Scan for the cell matching the given text and deliver its (x, y) coordinate at center. 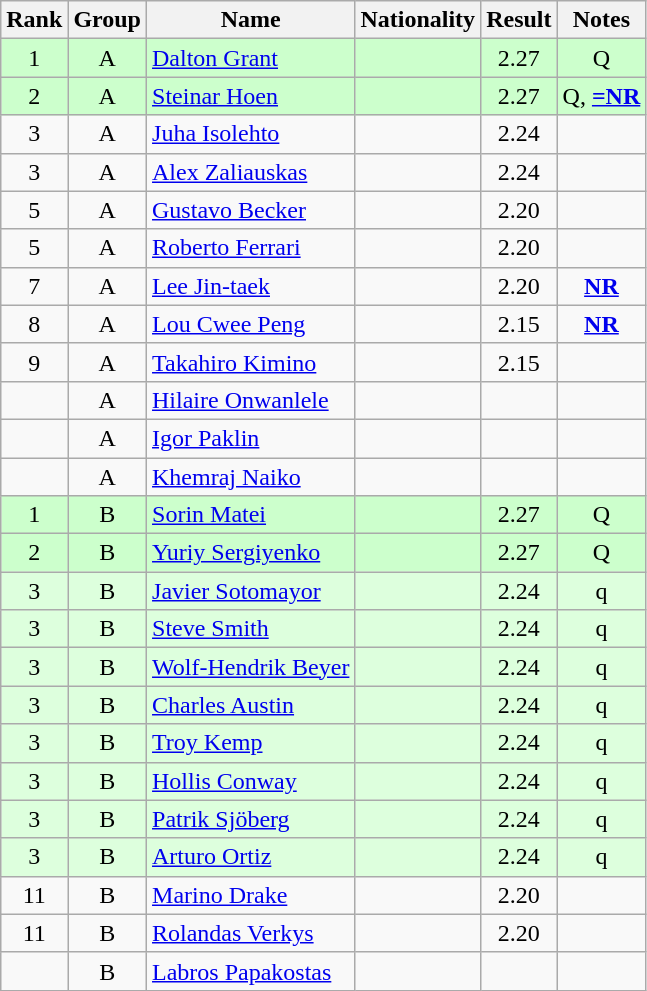
Javier Sotomayor (251, 591)
Khemraj Naiko (251, 477)
Lou Cwee Peng (251, 324)
Dalton Grant (251, 58)
Charles Austin (251, 705)
Labros Papakostas (251, 971)
Lee Jin-taek (251, 286)
Rolandas Verkys (251, 933)
Takahiro Kimino (251, 362)
Group (108, 20)
Hollis Conway (251, 781)
Wolf-Hendrik Beyer (251, 667)
Steinar Hoen (251, 96)
Name (251, 20)
Arturo Ortiz (251, 857)
Patrik Sjöberg (251, 819)
Roberto Ferrari (251, 248)
Rank (34, 20)
Sorin Matei (251, 515)
Nationality (418, 20)
Igor Paklin (251, 438)
Result (519, 20)
9 (34, 362)
Gustavo Becker (251, 210)
Juha Isolehto (251, 134)
7 (34, 286)
Yuriy Sergiyenko (251, 553)
Steve Smith (251, 629)
Alex Zaliauskas (251, 172)
Hilaire Onwanlele (251, 400)
Marino Drake (251, 895)
8 (34, 324)
Notes (602, 20)
Q, =NR (602, 96)
Troy Kemp (251, 743)
